Output the (X, Y) coordinate of the center of the cell containing the given text.  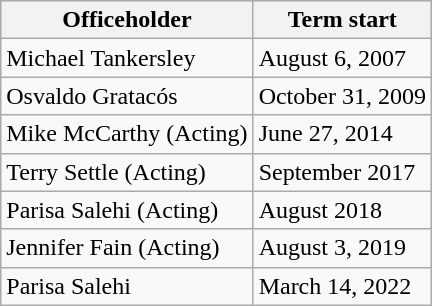
Parisa Salehi (Acting) (127, 210)
Mike McCarthy (Acting) (127, 134)
Jennifer Fain (Acting) (127, 248)
June 27, 2014 (342, 134)
August 2018 (342, 210)
Osvaldo Gratacós (127, 96)
September 2017 (342, 172)
October 31, 2009 (342, 96)
Michael Tankersley (127, 58)
August 6, 2007 (342, 58)
August 3, 2019 (342, 248)
Officeholder (127, 20)
Parisa Salehi (127, 286)
Term start (342, 20)
Terry Settle (Acting) (127, 172)
March 14, 2022 (342, 286)
